Capture the cell that displays the provided text and extract its (x, y) central coordinate. 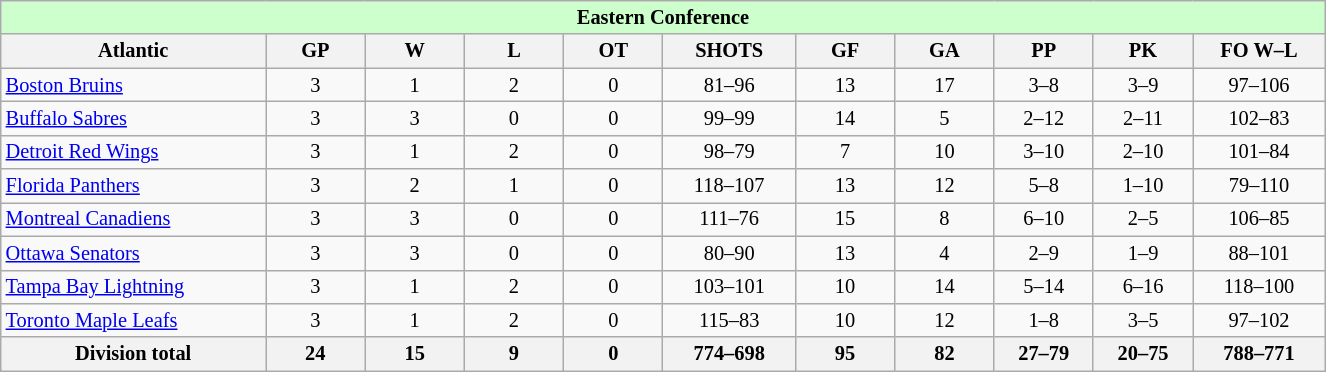
118–100 (1260, 287)
17 (944, 85)
7 (844, 152)
111–76 (729, 219)
5–14 (1044, 287)
9 (514, 354)
4 (944, 253)
2–10 (1142, 152)
Atlantic (134, 51)
81–96 (729, 85)
Ottawa Senators (134, 253)
W (414, 51)
102–83 (1260, 118)
118–107 (729, 186)
101–84 (1260, 152)
1–9 (1142, 253)
115–83 (729, 320)
24 (316, 354)
79–110 (1260, 186)
Division total (134, 354)
2–9 (1044, 253)
97–106 (1260, 85)
106–85 (1260, 219)
FO W–L (1260, 51)
Boston Bruins (134, 85)
95 (844, 354)
2–11 (1142, 118)
Buffalo Sabres (134, 118)
1–10 (1142, 186)
3–9 (1142, 85)
Tampa Bay Lightning (134, 287)
L (514, 51)
88–101 (1260, 253)
2–12 (1044, 118)
6–10 (1044, 219)
3–5 (1142, 320)
103–101 (729, 287)
OT (614, 51)
774–698 (729, 354)
8 (944, 219)
5 (944, 118)
3–8 (1044, 85)
PP (1044, 51)
80–90 (729, 253)
20–75 (1142, 354)
Florida Panthers (134, 186)
82 (944, 354)
Montreal Canadiens (134, 219)
788–771 (1260, 354)
3–10 (1044, 152)
98–79 (729, 152)
2–5 (1142, 219)
GP (316, 51)
Toronto Maple Leafs (134, 320)
Detroit Red Wings (134, 152)
SHOTS (729, 51)
GF (844, 51)
5–8 (1044, 186)
99–99 (729, 118)
27–79 (1044, 354)
1–8 (1044, 320)
6–16 (1142, 287)
GA (944, 51)
PK (1142, 51)
97–102 (1260, 320)
Eastern Conference (663, 17)
